Return [X, Y] of the center of cell containing provided text 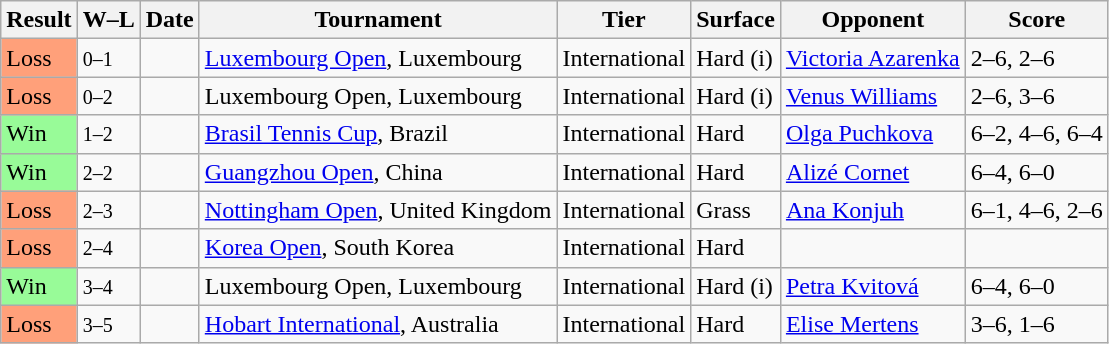
Korea Open, South Korea [378, 248]
Venus Williams [872, 96]
0–1 [108, 58]
Surface [736, 20]
0–2 [108, 96]
6–2, 4–6, 6–4 [1036, 134]
Tournament [378, 20]
3–5 [108, 324]
Date [170, 20]
Score [1036, 20]
2–6, 2–6 [1036, 58]
2–6, 3–6 [1036, 96]
3–6, 1–6 [1036, 324]
2–4 [108, 248]
Alizé Cornet [872, 172]
Brasil Tennis Cup, Brazil [378, 134]
3–4 [108, 286]
Hobart International, Australia [378, 324]
6–1, 4–6, 2–6 [1036, 210]
W–L [108, 20]
Guangzhou Open, China [378, 172]
1–2 [108, 134]
Olga Puchkova [872, 134]
Tier [624, 20]
Petra Kvitová [872, 286]
Victoria Azarenka [872, 58]
Opponent [872, 20]
2–2 [108, 172]
Ana Konjuh [872, 210]
Elise Mertens [872, 324]
Result [39, 20]
Nottingham Open, United Kingdom [378, 210]
2–3 [108, 210]
Grass [736, 210]
